Return (X, Y) of the center of cell containing provided text 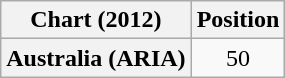
Chart (2012) (96, 20)
50 (238, 58)
Australia (ARIA) (96, 58)
Position (238, 20)
